Detect which cell encompasses the target text, then output its (x, y) center coordinate. 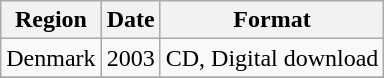
2003 (130, 58)
Denmark (51, 58)
Region (51, 20)
Date (130, 20)
Format (272, 20)
CD, Digital download (272, 58)
